From the cell containing the given text, extract its center point as (x, y) coordinate. 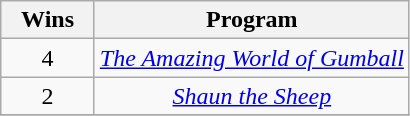
Program (252, 20)
Wins (48, 20)
The Amazing World of Gumball (252, 58)
2 (48, 96)
Shaun the Sheep (252, 96)
4 (48, 58)
